Pinpoint the cell where the given text exists, returning its (X, Y) midpoint coordinate. 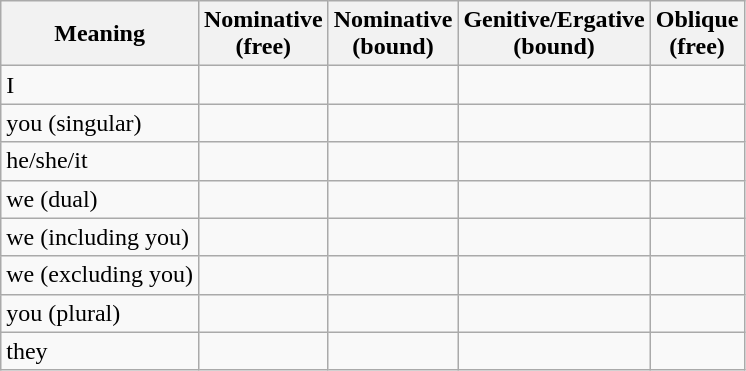
Meaning (100, 34)
you (singular) (100, 123)
Genitive/Ergative(bound) (554, 34)
I (100, 85)
Nominative(bound) (393, 34)
we (including you) (100, 237)
we (dual) (100, 199)
you (plural) (100, 313)
they (100, 351)
he/she/it (100, 161)
Oblique(free) (697, 34)
Nominative(free) (263, 34)
we (excluding you) (100, 275)
